Detect which cell encompasses the target text, then output its (x, y) center coordinate. 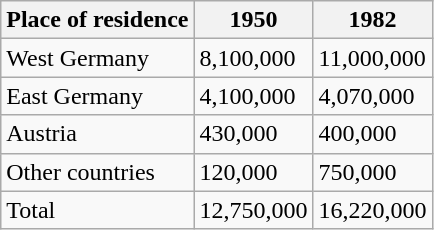
Place of residence (98, 20)
430,000 (254, 134)
400,000 (372, 134)
Austria (98, 134)
Total (98, 210)
16,220,000 (372, 210)
4,070,000 (372, 96)
11,000,000 (372, 58)
4,100,000 (254, 96)
1950 (254, 20)
East Germany (98, 96)
West Germany (98, 58)
12,750,000 (254, 210)
Other countries (98, 172)
1982 (372, 20)
120,000 (254, 172)
8,100,000 (254, 58)
750,000 (372, 172)
